Determine the [X, Y] coordinate at the center of the cell enclosing the given text.  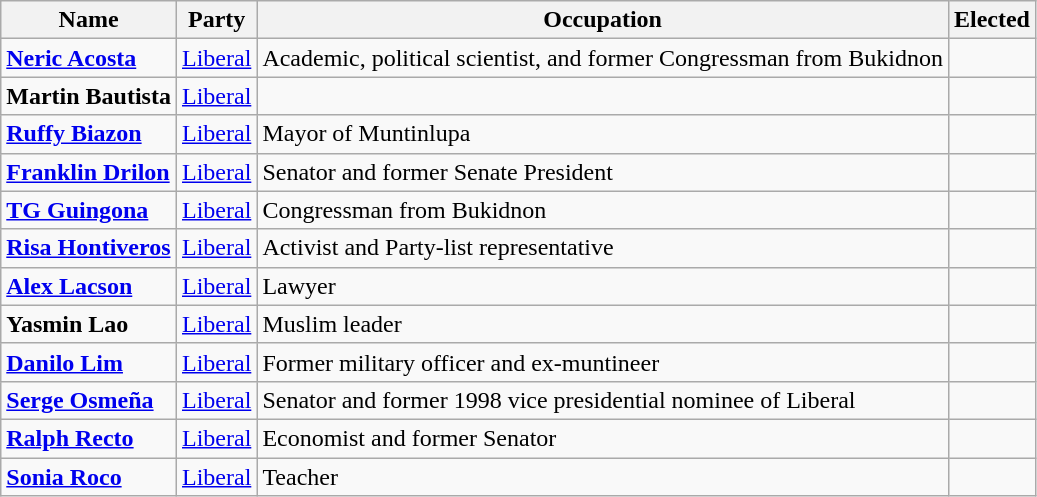
Activist and Party-list representative [603, 248]
Neric Acosta [89, 58]
Congressman from Bukidnon [603, 210]
Yasmin Lao [89, 324]
Sonia Roco [89, 477]
Danilo Lim [89, 362]
Ralph Recto [89, 438]
Lawyer [603, 286]
Party [216, 20]
Muslim leader [603, 324]
Alex Lacson [89, 286]
Teacher [603, 477]
Elected [992, 20]
Occupation [603, 20]
Risa Hontiveros [89, 248]
Martin Bautista [89, 96]
Franklin Drilon [89, 172]
Ruffy Biazon [89, 134]
Academic, political scientist, and former Congressman from Bukidnon [603, 58]
Serge Osmeña [89, 400]
Former military officer and ex-muntineer [603, 362]
Mayor of Muntinlupa [603, 134]
Senator and former 1998 vice presidential nominee of Liberal [603, 400]
Senator and former Senate President [603, 172]
Name [89, 20]
Economist and former Senator [603, 438]
TG Guingona [89, 210]
